Determine the [X, Y] coordinate at the center of the cell enclosing the given text.  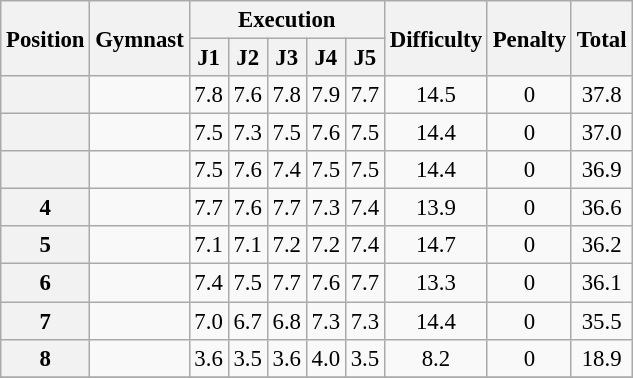
36.1 [601, 283]
Execution [286, 20]
13.9 [436, 208]
Total [601, 38]
37.0 [601, 133]
18.9 [601, 358]
J4 [326, 58]
36.6 [601, 208]
8.2 [436, 358]
5 [46, 245]
36.9 [601, 170]
Position [46, 38]
37.8 [601, 95]
8 [46, 358]
7.9 [326, 95]
4.0 [326, 358]
35.5 [601, 321]
J3 [286, 58]
7.0 [208, 321]
Penalty [529, 38]
Difficulty [436, 38]
14.7 [436, 245]
6.8 [286, 321]
6.7 [248, 321]
Gymnast [140, 38]
J2 [248, 58]
7 [46, 321]
36.2 [601, 245]
J5 [364, 58]
13.3 [436, 283]
4 [46, 208]
14.5 [436, 95]
J1 [208, 58]
6 [46, 283]
